Return the [x, y] coordinate for the center point of the cell that contains the specified text.  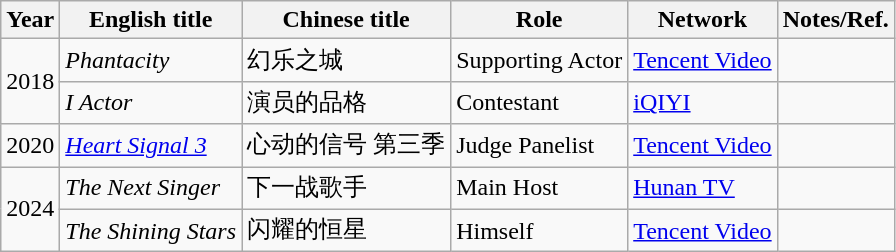
Phantacity [151, 60]
iQIYI [702, 102]
2024 [30, 208]
2020 [30, 146]
English title [151, 20]
I Actor [151, 102]
演员的品格 [346, 102]
The Next Singer [151, 188]
Notes/Ref. [836, 20]
Role [540, 20]
下一战歌手 [346, 188]
闪耀的恒星 [346, 230]
心动的信号 第三季 [346, 146]
Network [702, 20]
Judge Panelist [540, 146]
The Shining Stars [151, 230]
Contestant [540, 102]
Hunan TV [702, 188]
Main Host [540, 188]
Himself [540, 230]
Year [30, 20]
Supporting Actor [540, 60]
2018 [30, 82]
幻乐之城 [346, 60]
Chinese title [346, 20]
Heart Signal 3 [151, 146]
